Output the (x, y) coordinate of the center of the cell containing the given text.  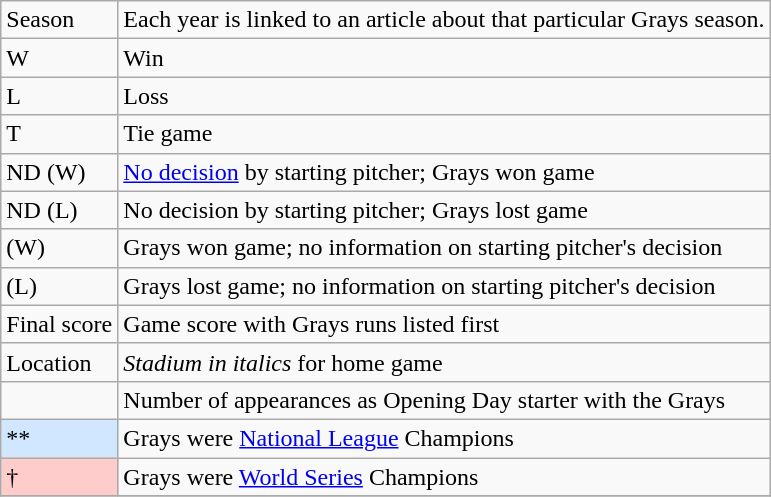
L (60, 96)
Number of appearances as Opening Day starter with the Grays (444, 400)
(W) (60, 248)
(L) (60, 286)
Loss (444, 96)
Win (444, 58)
No decision by starting pitcher; Grays lost game (444, 210)
Each year is linked to an article about that particular Grays season. (444, 20)
Grays lost game; no information on starting pitcher's decision (444, 286)
T (60, 134)
** (60, 438)
Final score (60, 324)
Location (60, 362)
Grays were National League Champions (444, 438)
Grays were World Series Champions (444, 477)
Tie game (444, 134)
Game score with Grays runs listed first (444, 324)
ND (W) (60, 172)
Season (60, 20)
ND (L) (60, 210)
W (60, 58)
Stadium in italics for home game (444, 362)
† (60, 477)
Grays won game; no information on starting pitcher's decision (444, 248)
No decision by starting pitcher; Grays won game (444, 172)
